Find where the given text appears and provide that cell's center as [X, Y] coordinate. 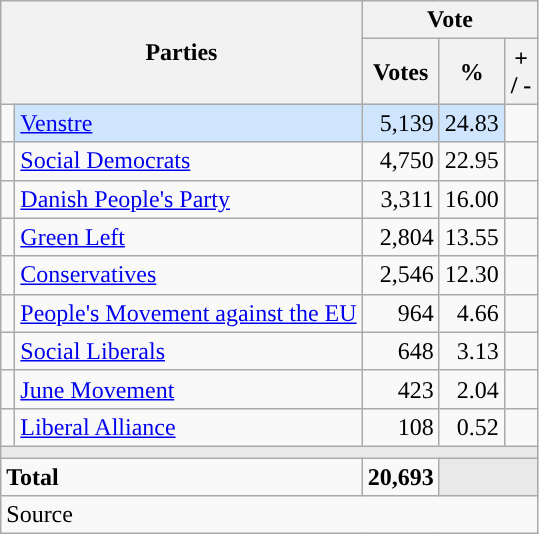
Total [182, 477]
% [472, 72]
22.95 [472, 161]
Vote [450, 20]
Conservatives [188, 275]
4.66 [472, 313]
5,139 [400, 123]
423 [400, 389]
2,804 [400, 237]
Green Left [188, 237]
3.13 [472, 351]
12.30 [472, 275]
4,750 [400, 161]
0.52 [472, 427]
13.55 [472, 237]
3,311 [400, 199]
Votes [400, 72]
+ / - [521, 72]
Social Liberals [188, 351]
June Movement [188, 389]
Liberal Alliance [188, 427]
Danish People's Party [188, 199]
108 [400, 427]
648 [400, 351]
24.83 [472, 123]
Source [270, 515]
Venstre [188, 123]
People's Movement against the EU [188, 313]
Social Democrats [188, 161]
964 [400, 313]
Parties [182, 52]
16.00 [472, 199]
20,693 [400, 477]
2,546 [400, 275]
2.04 [472, 389]
